Provide the [X, Y] coordinate of the cell's center where the given text is located.  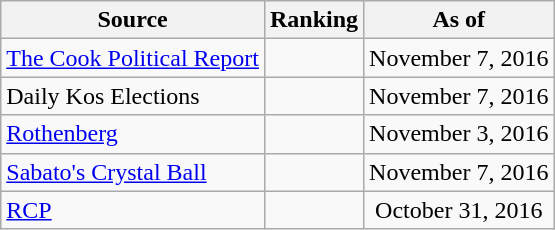
Rothenberg [133, 134]
Sabato's Crystal Ball [133, 172]
RCP [133, 210]
October 31, 2016 [459, 210]
As of [459, 20]
Daily Kos Elections [133, 96]
November 3, 2016 [459, 134]
Ranking [314, 20]
The Cook Political Report [133, 58]
Source [133, 20]
